Provide the (X, Y) coordinate of the cell's center where the given text is located.  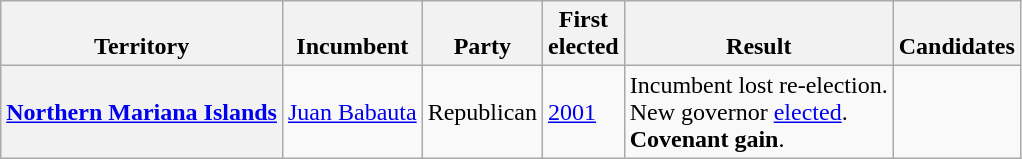
Territory (142, 34)
Result (758, 34)
Party (482, 34)
Firstelected (584, 34)
2001 (584, 112)
Juan Babauta (352, 112)
Republican (482, 112)
Incumbent lost re-election.New governor elected.Covenant gain. (758, 112)
Candidates (956, 34)
Northern Mariana Islands (142, 112)
Incumbent (352, 34)
